Return the (X, Y) coordinate for the center point of the cell that contains the specified text.  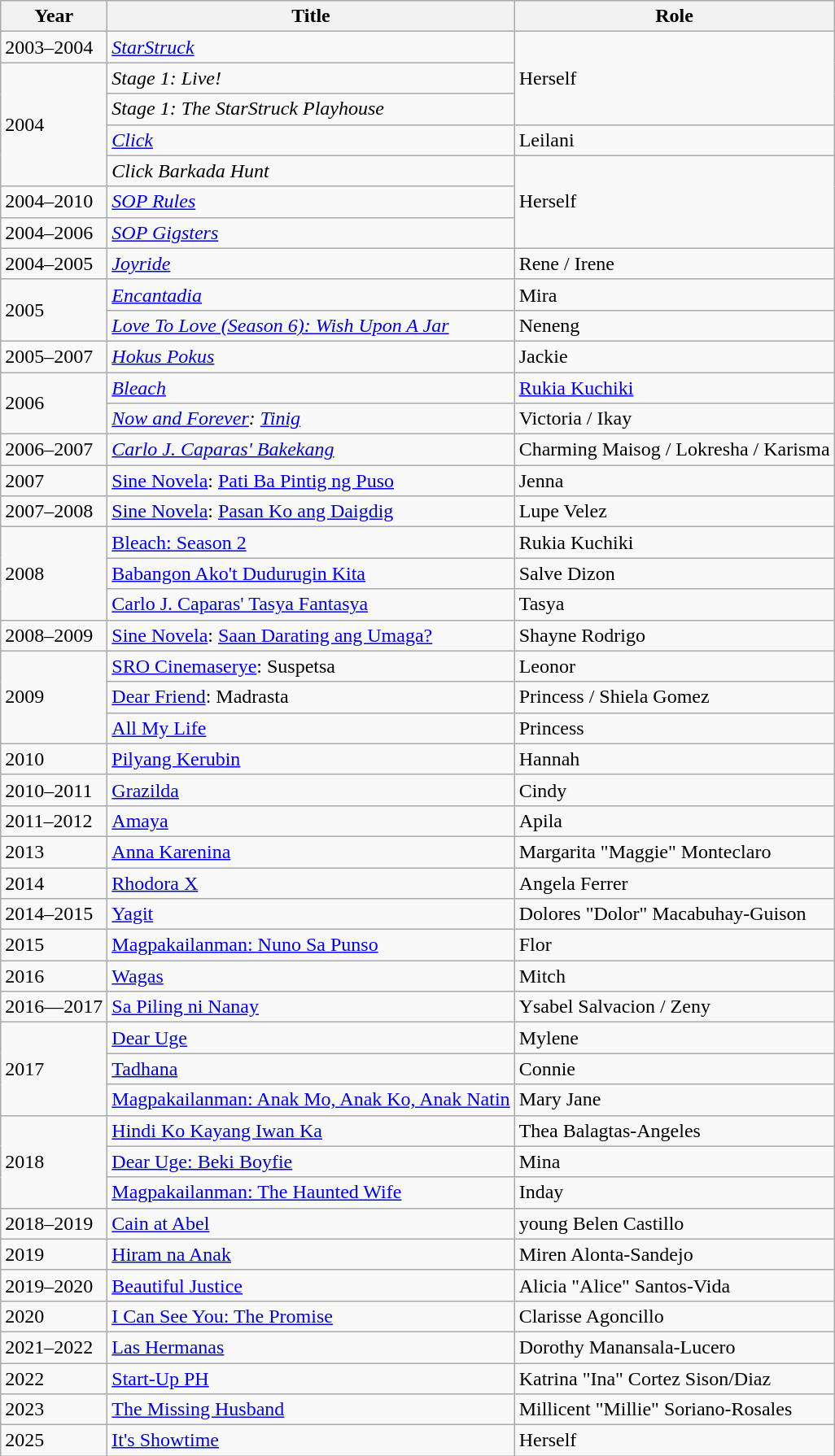
Cindy (674, 790)
2007–2008 (54, 512)
2013 (54, 852)
Bleach (311, 388)
Click Barkada Hunt (311, 171)
Title (311, 16)
Charming Maisog / Lokresha / Karisma (674, 450)
2018 (54, 1162)
2019 (54, 1254)
2022 (54, 1379)
Tasya (674, 604)
2014 (54, 883)
Victoria / Ikay (674, 419)
Jackie (674, 356)
Inday (674, 1192)
I Can See You: The Promise (311, 1316)
Mira (674, 294)
2014–2015 (54, 914)
2006 (54, 403)
Stage 1: Live! (311, 78)
Katrina "Ina" Cortez Sison/Diaz (674, 1379)
Anna Karenina (311, 852)
Connie (674, 1069)
Dorothy Manansala-Lucero (674, 1347)
Hannah (674, 759)
SRO Cinemaserye: Suspetsa (311, 666)
2023 (54, 1410)
Shayne Rodrigo (674, 635)
2005–2007 (54, 356)
Thea Balagtas-Angeles (674, 1131)
Millicent "Millie" Soriano-Rosales (674, 1410)
Beautiful Justice (311, 1285)
Miren Alonta-Sandejo (674, 1254)
2020 (54, 1316)
Love To Love (Season 6): Wish Upon A Jar (311, 325)
Carlo J. Caparas' Bakekang (311, 450)
Hindi Ko Kayang Iwan Ka (311, 1131)
Dear Uge: Beki Boyfie (311, 1162)
Lupe Velez (674, 512)
SOP Gigsters (311, 233)
Hokus Pokus (311, 356)
2017 (54, 1069)
2009 (54, 697)
Role (674, 16)
Dolores "Dolor" Macabuhay-Guison (674, 914)
2008 (54, 573)
young Belen Castillo (674, 1223)
Encantadia (311, 294)
2007 (54, 481)
Alicia "Alice" Santos-Vida (674, 1285)
Bleach: Season 2 (311, 543)
Joyride (311, 264)
Stage 1: The StarStruck Playhouse (311, 109)
Amaya (311, 821)
Babangon Ako't Dudurugin Kita (311, 573)
Salve Dizon (674, 573)
2006–2007 (54, 450)
2019–2020 (54, 1285)
Grazilda (311, 790)
2016—2017 (54, 1007)
Leonor (674, 666)
Dear Uge (311, 1038)
Sine Novela: Pasan Ko ang Daigdig (311, 512)
Neneng (674, 325)
Cain at Abel (311, 1223)
Apila (674, 821)
2004–2005 (54, 264)
Magpakailanman: The Haunted Wife (311, 1192)
2005 (54, 310)
Sine Novela: Saan Darating ang Umaga? (311, 635)
Year (54, 16)
2018–2019 (54, 1223)
Wagas (311, 976)
2003–2004 (54, 47)
Princess / Shiela Gomez (674, 697)
Ysabel Salvacion / Zeny (674, 1007)
It's Showtime (311, 1441)
Hiram na Anak (311, 1254)
Click (311, 140)
SOP Rules (311, 202)
2025 (54, 1441)
2004–2010 (54, 202)
Start-Up PH (311, 1379)
Sa Piling ni Nanay (311, 1007)
The Missing Husband (311, 1410)
Mylene (674, 1038)
Pilyang Kerubin (311, 759)
Tadhana (311, 1069)
2021–2022 (54, 1347)
Dear Friend: Madrasta (311, 697)
Carlo J. Caparas' Tasya Fantasya (311, 604)
Mina (674, 1162)
2016 (54, 976)
Rene / Irene (674, 264)
Mary Jane (674, 1100)
2004 (54, 124)
Margarita "Maggie" Monteclaro (674, 852)
Jenna (674, 481)
Princess (674, 728)
Sine Novela: Pati Ba Pintig ng Puso (311, 481)
2011–2012 (54, 821)
Angela Ferrer (674, 883)
2008–2009 (54, 635)
Yagit (311, 914)
Flor (674, 945)
2010 (54, 759)
2004–2006 (54, 233)
Mitch (674, 976)
Now and Forever: Tinig (311, 419)
Magpakailanman: Anak Mo, Anak Ko, Anak Natin (311, 1100)
2010–2011 (54, 790)
Rhodora X (311, 883)
All My Life (311, 728)
StarStruck (311, 47)
Las Hermanas (311, 1347)
Leilani (674, 140)
Clarisse Agoncillo (674, 1316)
2015 (54, 945)
Magpakailanman: Nuno Sa Punso (311, 945)
